Find where the given text appears and provide that cell's center as (X, Y) coordinate. 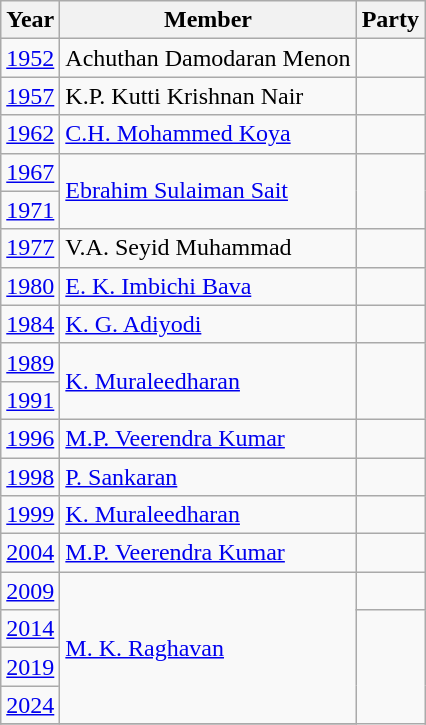
1962 (30, 134)
1984 (30, 324)
2004 (30, 553)
K. G. Adiyodi (208, 324)
V.A. Seyid Muhammad (208, 248)
2009 (30, 591)
1996 (30, 438)
E. K. Imbichi Bava (208, 286)
Achuthan Damodaran Menon (208, 58)
1989 (30, 362)
2024 (30, 705)
1952 (30, 58)
C.H. Mohammed Koya (208, 134)
1977 (30, 248)
1967 (30, 172)
Member (208, 20)
1971 (30, 210)
1980 (30, 286)
K.P. Kutti Krishnan Nair (208, 96)
2019 (30, 667)
2014 (30, 629)
P. Sankaran (208, 477)
1999 (30, 515)
Ebrahim Sulaiman Sait (208, 191)
1991 (30, 400)
Party (390, 20)
1957 (30, 96)
M. K. Raghavan (208, 648)
1998 (30, 477)
Year (30, 20)
